Provide the (x, y) coordinate of the cell's center where the given text is located.  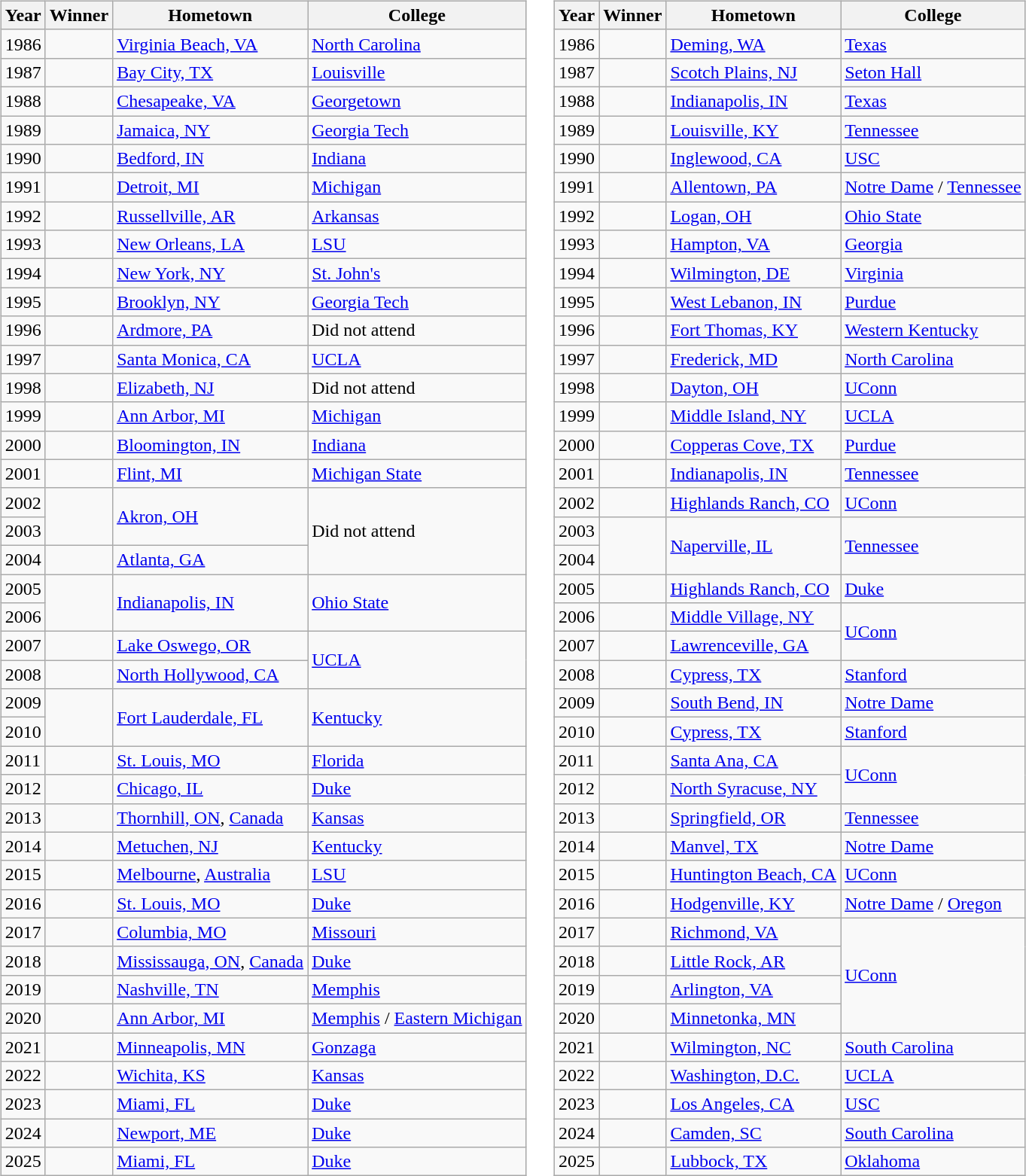
Flint, MI (211, 474)
Virginia (933, 273)
Newport, ME (211, 1133)
Florida (417, 760)
Scotch Plains, NJ (754, 72)
Middle Village, NY (754, 617)
Memphis (417, 989)
Columbia, MO (211, 932)
Gonzaga (417, 1047)
Middle Island, NY (754, 416)
Mississauga, ON, Canada (211, 961)
Detroit, MI (211, 187)
Virginia Beach, VA (211, 44)
Bedford, IN (211, 159)
Manvel, TX (754, 846)
Camden, SC (754, 1133)
Lawrenceville, GA (754, 646)
Michigan State (417, 474)
Memphis / Eastern Michigan (417, 1018)
Wilmington, NC (754, 1047)
Lubbock, TX (754, 1162)
Richmond, VA (754, 932)
Georgia (933, 245)
Fort Lauderdale, FL (211, 717)
New York, NY (211, 273)
Notre Dame / Tennessee (933, 187)
Western Kentucky (933, 331)
Bloomington, IN (211, 445)
Frederick, MD (754, 359)
North Syracuse, NY (754, 789)
Santa Monica, CA (211, 359)
Copperas Cove, TX (754, 445)
Springfield, OR (754, 818)
Russellville, AR (211, 216)
Allentown, PA (754, 187)
Arlington, VA (754, 989)
Elizabeth, NJ (211, 388)
St. John's (417, 273)
Washington, D.C. (754, 1076)
Santa Ana, CA (754, 760)
West Lebanon, IN (754, 302)
Nashville, TN (211, 989)
Huntington Beach, CA (754, 875)
Chicago, IL (211, 789)
Minneapolis, MN (211, 1047)
Notre Dame / Oregon (933, 903)
South Bend, IN (754, 703)
Arkansas (417, 216)
Wichita, KS (211, 1076)
Los Angeles, CA (754, 1104)
Naperville, IL (754, 545)
Missouri (417, 932)
Metuchen, NJ (211, 846)
Louisville, KY (754, 130)
Logan, OH (754, 216)
Lake Oswego, OR (211, 646)
Melbourne, Australia (211, 875)
New Orleans, LA (211, 245)
Hodgenville, KY (754, 903)
Bay City, TX (211, 72)
Inglewood, CA (754, 159)
Chesapeake, VA (211, 101)
Brooklyn, NY (211, 302)
Deming, WA (754, 44)
Akron, OH (211, 516)
North Hollywood, CA (211, 675)
Louisville (417, 72)
Georgetown (417, 101)
Seton Hall (933, 72)
Thornhill, ON, Canada (211, 818)
Oklahoma (933, 1162)
Minnetonka, MN (754, 1018)
Jamaica, NY (211, 130)
Atlanta, GA (211, 559)
Dayton, OH (754, 388)
Fort Thomas, KY (754, 331)
Wilmington, DE (754, 273)
Ardmore, PA (211, 331)
Hampton, VA (754, 245)
Little Rock, AR (754, 961)
